For the text-containing cell, return its midpoint in (x, y) coordinate format. 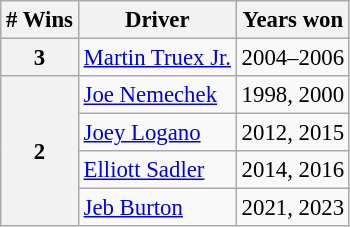
2021, 2023 (292, 208)
2004–2006 (292, 58)
Elliott Sadler (157, 170)
Joe Nemechek (157, 95)
Years won (292, 20)
# Wins (40, 20)
Driver (157, 20)
Martin Truex Jr. (157, 58)
Jeb Burton (157, 208)
3 (40, 58)
Joey Logano (157, 133)
2014, 2016 (292, 170)
2012, 2015 (292, 133)
2 (40, 151)
1998, 2000 (292, 95)
